Provide the [x, y] coordinate of the cell's center where the given text is located.  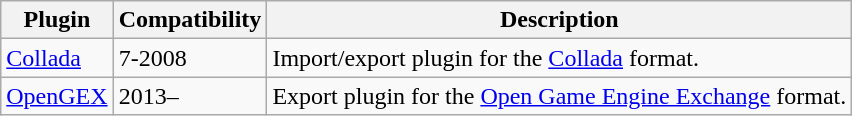
Export plugin for the Open Game Engine Exchange format. [560, 96]
2013– [190, 96]
OpenGEX [57, 96]
Compatibility [190, 20]
Description [560, 20]
7-2008 [190, 58]
Plugin [57, 20]
Collada [57, 58]
Import/export plugin for the Collada format. [560, 58]
